Capture the cell that displays the provided text and extract its (X, Y) central coordinate. 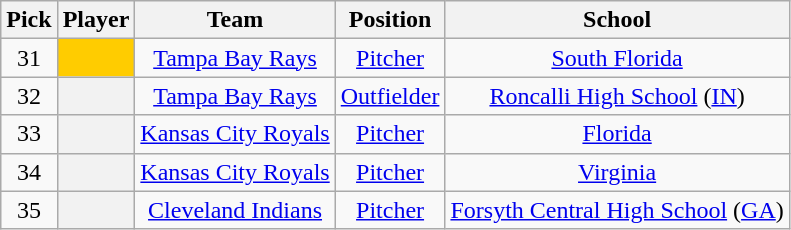
31 (29, 58)
Virginia (617, 172)
32 (29, 96)
34 (29, 172)
Cleveland Indians (235, 210)
Outfielder (390, 96)
School (617, 20)
33 (29, 134)
Roncalli High School (IN) (617, 96)
35 (29, 210)
South Florida (617, 58)
Player (96, 20)
Position (390, 20)
Team (235, 20)
Pick (29, 20)
Florida (617, 134)
Forsyth Central High School (GA) (617, 210)
